Detect which cell encompasses the target text, then output its (X, Y) center coordinate. 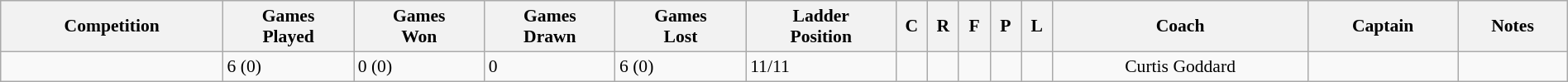
R (943, 27)
Competition (112, 27)
Curtis Goddard (1181, 66)
C (911, 27)
Notes (1513, 27)
GamesWon (419, 27)
LadderPosition (820, 27)
0 (0) (419, 66)
Coach (1181, 27)
GamesDrawn (550, 27)
L (1037, 27)
F (974, 27)
GamesPlayed (289, 27)
P (1006, 27)
GamesLost (681, 27)
11/11 (820, 66)
0 (550, 66)
Captain (1383, 27)
